Locate the cell with the specified text and output its (x, y) center coordinate. 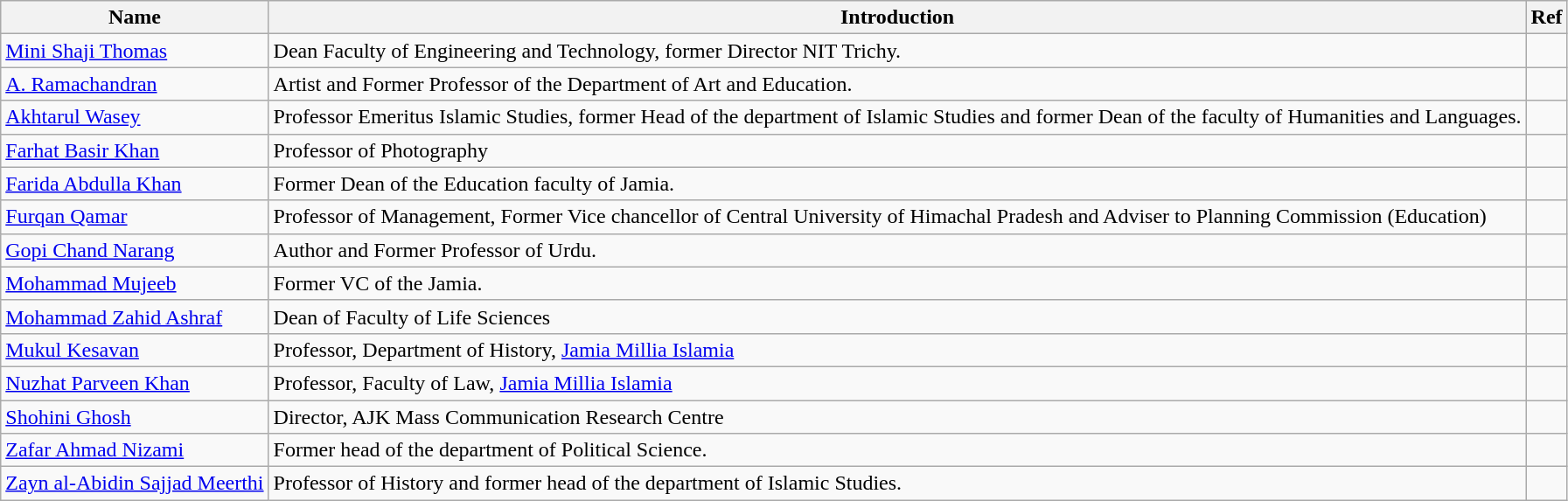
Former VC of the Jamia. (897, 283)
Professor of Management, Former Vice chancellor of Central University of Himachal Pradesh and Adviser to Planning Commission (Education) (897, 217)
Zafar Ahmad Nizami (135, 450)
Farida Abdulla Khan (135, 184)
Director, AJK Mass Communication Research Centre (897, 417)
Mohammad Zahid Ashraf (135, 317)
Professor, Faculty of Law, Jamia Millia Islamia (897, 383)
Name (135, 17)
Furqan Qamar (135, 217)
Dean Faculty of Engineering and Technology, former Director NIT Trichy. (897, 51)
Former head of the department of Political Science. (897, 450)
Author and Former Professor of Urdu. (897, 250)
Mukul Kesavan (135, 350)
Akhtarul Wasey (135, 117)
Nuzhat Parveen Khan (135, 383)
A. Ramachandran (135, 84)
Ref (1546, 17)
Mini Shaji Thomas (135, 51)
Artist and Former Professor of the Department of Art and Education. (897, 84)
Professor Emeritus Islamic Studies, former Head of the department of Islamic Studies and former Dean of the faculty of Humanities and Languages. (897, 117)
Professor, Department of History, Jamia Millia Islamia (897, 350)
Professor of Photography (897, 150)
Introduction (897, 17)
Dean of Faculty of Life Sciences (897, 317)
Former Dean of the Education faculty of Jamia. (897, 184)
Farhat Basir Khan (135, 150)
Gopi Chand Narang (135, 250)
Mohammad Mujeeb (135, 283)
Shohini Ghosh (135, 417)
Professor of History and former head of the department of Islamic Studies. (897, 484)
Zayn al-Abidin Sajjad Meerthi (135, 484)
